Identify which cell holds the provided text, then report its [X, Y] central coordinate. 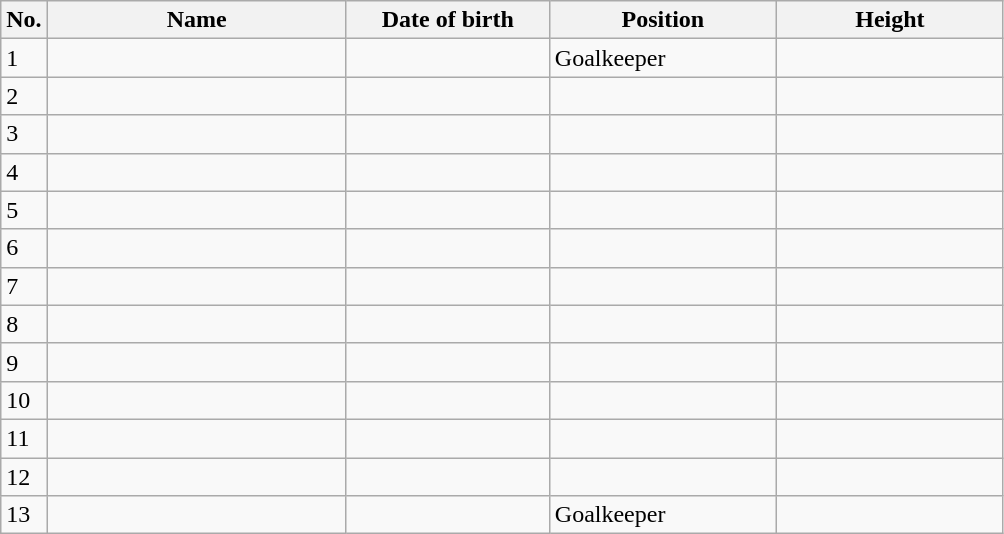
2 [24, 96]
11 [24, 438]
10 [24, 400]
9 [24, 362]
4 [24, 172]
12 [24, 477]
Date of birth [448, 20]
8 [24, 324]
7 [24, 286]
6 [24, 248]
Name [196, 20]
5 [24, 210]
13 [24, 515]
Position [662, 20]
1 [24, 58]
Height [890, 20]
3 [24, 134]
No. [24, 20]
